Pinpoint the cell where the given text exists, returning its [x, y] midpoint coordinate. 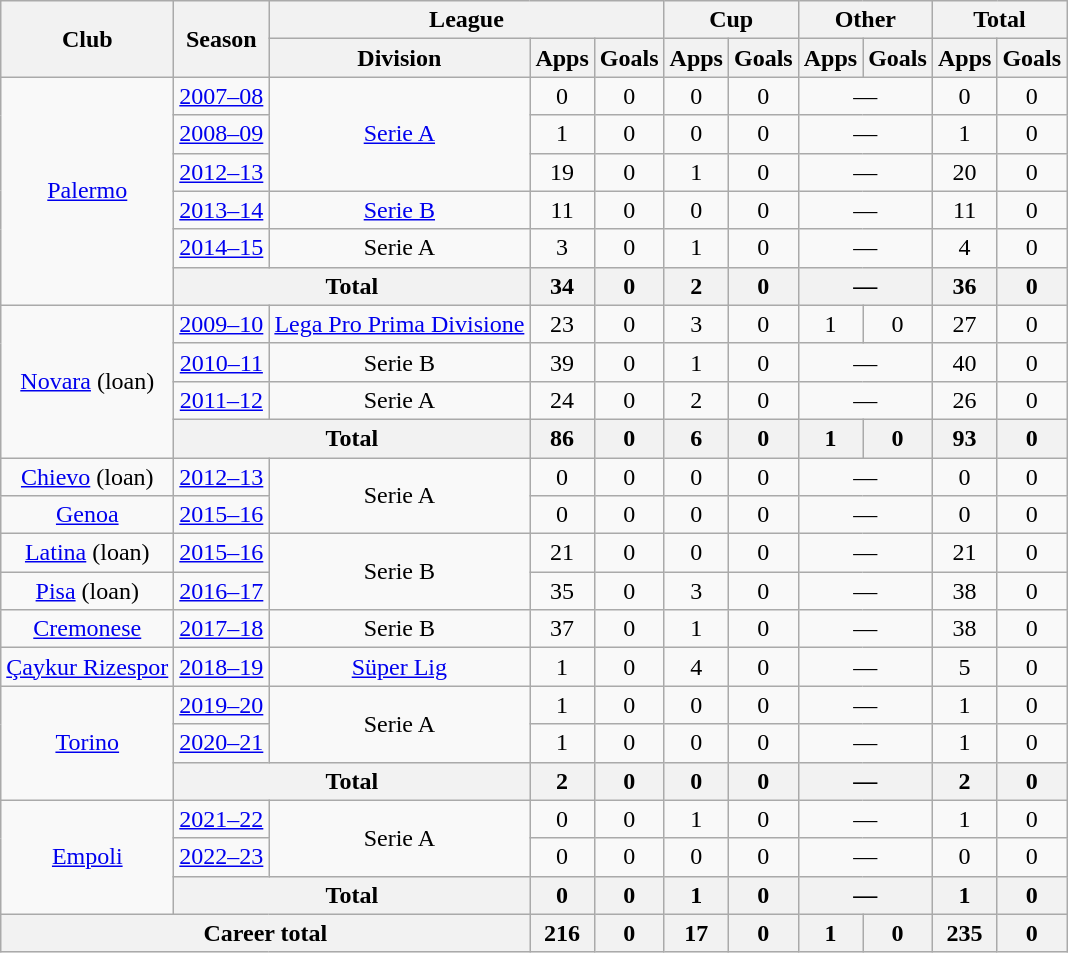
20 [964, 172]
5 [964, 667]
2008–09 [222, 134]
Çaykur Rizespor [88, 667]
2018–19 [222, 667]
Cup [731, 20]
36 [964, 286]
Empoli [88, 857]
26 [964, 400]
Career total [266, 933]
23 [562, 324]
Palermo [88, 191]
Pisa (loan) [88, 591]
2017–18 [222, 629]
235 [964, 933]
Season [222, 39]
6 [696, 438]
Süper Lig [400, 667]
24 [562, 400]
Division [400, 58]
2016–17 [222, 591]
39 [562, 362]
2011–12 [222, 400]
2022–23 [222, 857]
Torino [88, 743]
2009–10 [222, 324]
2013–14 [222, 210]
Genoa [88, 515]
40 [964, 362]
2010–11 [222, 362]
19 [562, 172]
216 [562, 933]
2014–15 [222, 248]
27 [964, 324]
34 [562, 286]
Latina (loan) [88, 553]
Chievo (loan) [88, 477]
2020–21 [222, 743]
93 [964, 438]
Other [865, 20]
Cremonese [88, 629]
17 [696, 933]
2021–22 [222, 819]
2007–08 [222, 96]
Lega Pro Prima Divisione [400, 324]
Club [88, 39]
86 [562, 438]
37 [562, 629]
Novara (loan) [88, 381]
2019–20 [222, 705]
35 [562, 591]
League [466, 20]
